Extract the [X, Y] coordinate from the center of the cell holding the provided text.  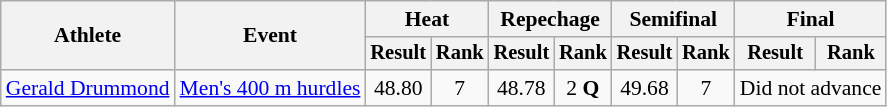
Did not advance [811, 88]
48.80 [398, 88]
Athlete [88, 36]
Event [270, 36]
2 Q [583, 88]
Repechage [550, 19]
48.78 [522, 88]
Gerald Drummond [88, 88]
Semifinal [674, 19]
Final [811, 19]
Heat [426, 19]
49.68 [645, 88]
Men's 400 m hurdles [270, 88]
